Locate the cell with the specified text and output its [x, y] center coordinate. 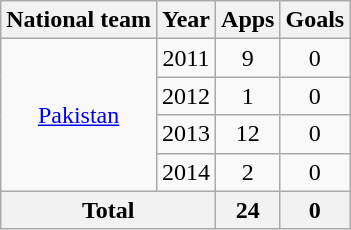
Year [186, 20]
Total [108, 210]
National team [79, 20]
24 [248, 210]
Goals [315, 20]
Apps [248, 20]
Pakistan [79, 115]
2013 [186, 134]
2012 [186, 96]
9 [248, 58]
12 [248, 134]
2 [248, 172]
2011 [186, 58]
1 [248, 96]
2014 [186, 172]
